Pinpoint the cell where the given text exists, returning its (x, y) midpoint coordinate. 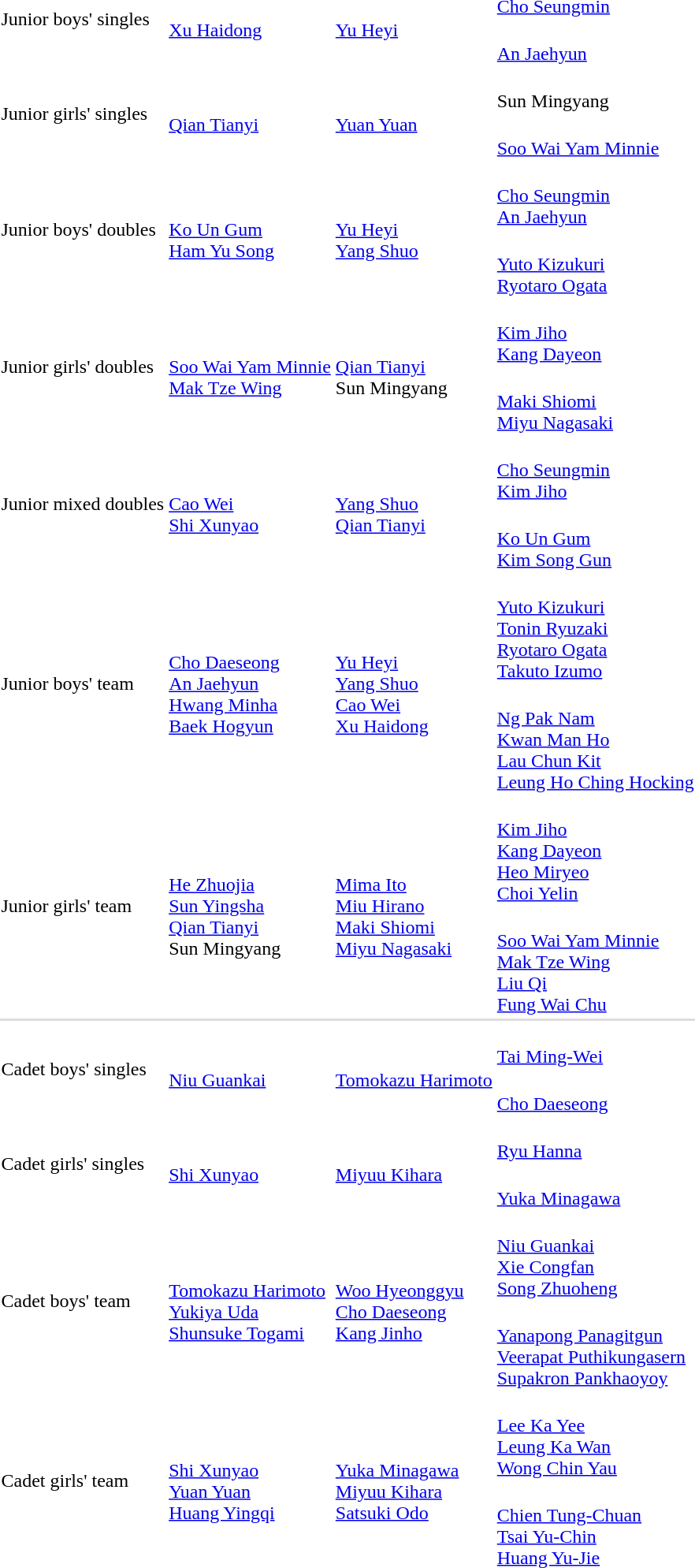
Cadet girls' singles (83, 1164)
Cho DaeseongAn JaehyunHwang MinhaBaek Hogyun (251, 684)
Sun Mingyang (596, 90)
Maki ShiomiMiyu Nagasaki (596, 401)
Tai Ming-Wei (596, 1045)
Qian Tianyi (251, 114)
Miyuu Kihara (414, 1164)
Mima ItoMiu HiranoMaki ShiomiMiyu Nagasaki (414, 907)
Yuan Yuan (414, 114)
Soo Wai Yam MinnieMak Tze WingLiu QiFung Wai Chu (596, 962)
Qian TianyiSun Mingyang (414, 367)
Yang ShuoQian Tianyi (414, 505)
Kim JihoKang DayeonHeo MiryeoChoi Yelin (596, 851)
Junior boys' team (83, 684)
Cho SeungminAn Jaehyun (596, 196)
Yuka Minagawa (596, 1187)
Yu HeyiYang ShuoCao WeiXu Haidong (414, 684)
Junior boys' doubles (83, 230)
Yanapong PanagitgunVeerapat PuthikungasernSupakron Pankhaoyoy (596, 1346)
Ko Un GumHam Yu Song (251, 230)
Soo Wai Yam MinnieMak Tze Wing (251, 367)
Cho Daeseong (596, 1093)
Niu GuankaiXie CongfanSong Zhuoheng (596, 1257)
Lee Ka YeeLeung Ka WanWong Chin Yau (596, 1436)
Shi Xunyao (251, 1164)
Tomokazu Harimoto (414, 1069)
An Jaehyun (596, 43)
Soo Wai Yam Minnie (596, 137)
Tomokazu HarimotoYukiya UdaShunsuke Togami (251, 1301)
Cao WeiShi Xunyao (251, 505)
Woo HyeonggyuCho DaeseongKang Jinho (414, 1301)
Yuto KizukuriTonin RyuzakiRyotaro OgataTakuto Izumo (596, 628)
Junior girls' doubles (83, 367)
Yu HeyiYang Shuo (414, 230)
Ng Pak NamKwan Man HoLau Chun KitLeung Ho Ching Hocking (596, 739)
Kim JihoKang Dayeon (596, 333)
Ryu Hanna (596, 1140)
Yuto KizukuriRyotaro Ogata (596, 264)
Cadet boys' team (83, 1301)
Cho SeungminKim Jiho (596, 470)
Junior mixed doubles (83, 505)
Cadet boys' singles (83, 1069)
Junior girls' singles (83, 114)
Niu Guankai (251, 1069)
He ZhuojiaSun YingshaQian TianyiSun Mingyang (251, 907)
Junior girls' team (83, 907)
Ko Un GumKim Song Gun (596, 538)
